Pinpoint the cell where the given text exists, returning its [X, Y] midpoint coordinate. 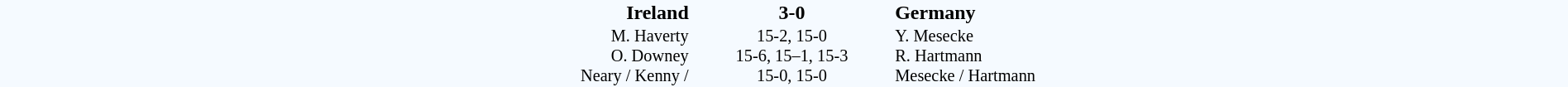
Germany [1082, 12]
Y. MeseckeR. HartmannMesecke / Hartmann [1082, 56]
3-0 [791, 12]
M. Haverty O. DowneyNeary / Kenny / [501, 56]
Ireland [501, 12]
15-2, 15-015-6, 15–1, 15-315-0, 15-0 [791, 56]
